Output the (X, Y) coordinate of the center of the cell containing the given text.  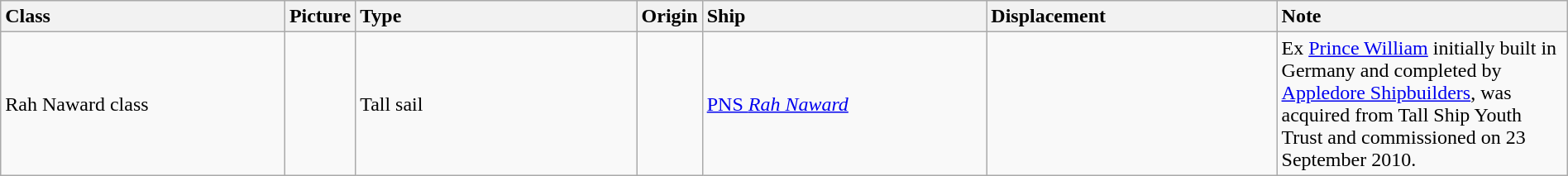
Ship (844, 17)
Note (1422, 17)
Rah Naward class (143, 104)
Displacement (1131, 17)
Origin (670, 17)
Tall sail (496, 104)
Type (496, 17)
Picture (319, 17)
Class (143, 17)
PNS Rah Naward (844, 104)
